Find where the given text appears and provide that cell's center as [x, y] coordinate. 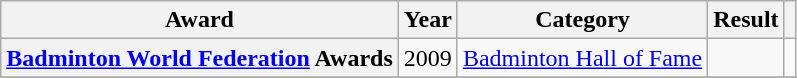
Award [200, 20]
Badminton World Federation Awards [200, 58]
Result [746, 20]
2009 [428, 58]
Category [582, 20]
Badminton Hall of Fame [582, 58]
Year [428, 20]
